Pinpoint the cell where the given text exists, returning its [X, Y] midpoint coordinate. 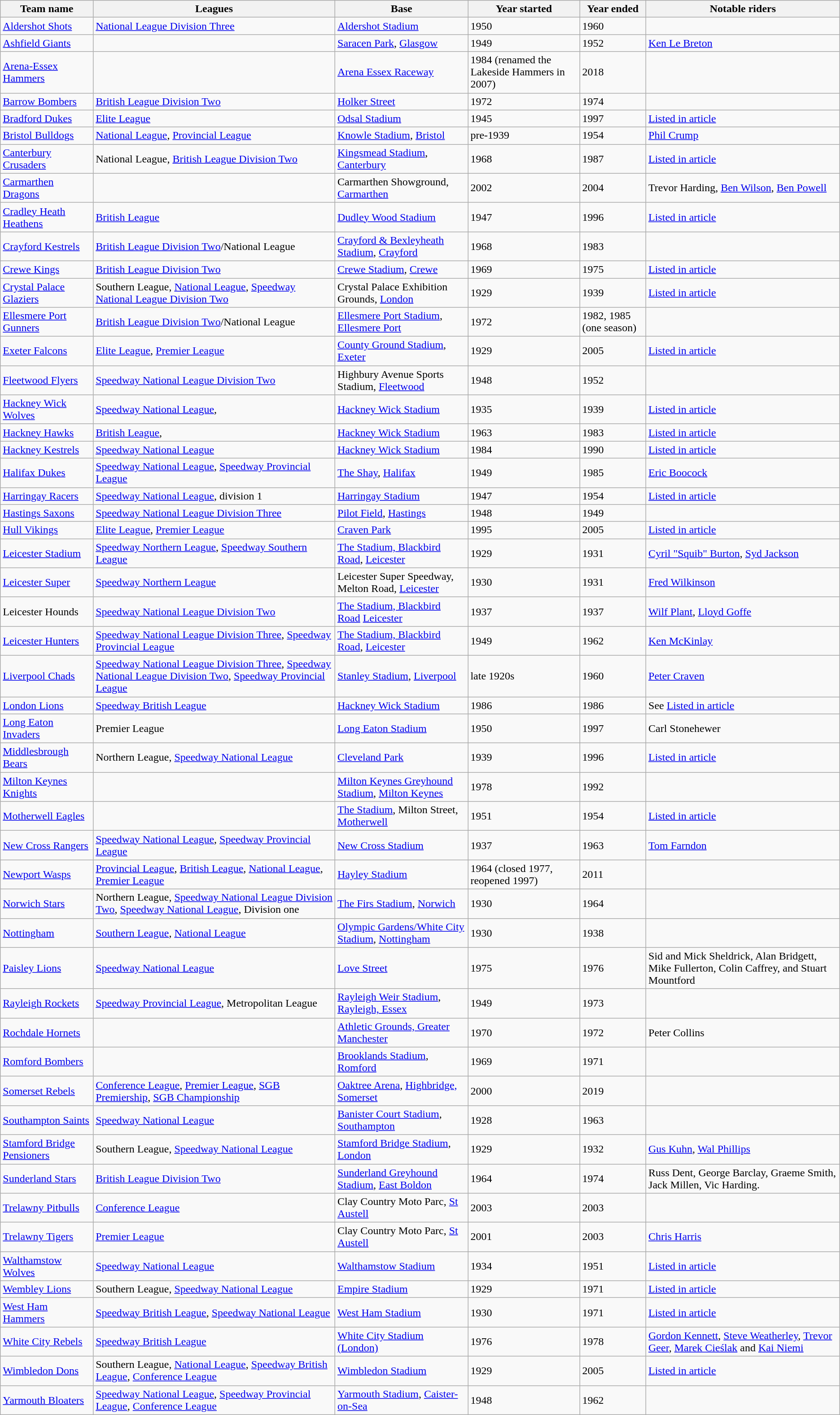
Speedway British League, Speedway National League [214, 1312]
Speedway National League Division Three, Speedway Provincial League [214, 641]
Leicester Hunters [47, 641]
Carmarthen Dragons [47, 188]
Rayleigh Rockets [47, 1003]
Peter Collins [743, 1032]
Speedway National League, [214, 409]
1985 [613, 473]
Empire Stadium [402, 1289]
Walthamstow Wolves [47, 1266]
Peter Craven [743, 676]
British League, [214, 433]
Gus Kuhn, Wal Phillips [743, 1149]
Crystal Palace Glaziers [47, 293]
1987 [613, 159]
1992 [613, 787]
1935 [524, 409]
1928 [524, 1120]
National League, Provincial League [214, 136]
Crayford & Bexleyheath Stadium, Crayford [402, 246]
Leicester Stadium [47, 553]
Hull Vikings [47, 530]
Southern League, National League, Speedway National League Division Two [214, 293]
Norwich Stars [47, 904]
2000 [524, 1091]
Long Eaton Stadium [402, 729]
Rochdale Hornets [47, 1032]
Holker Street [402, 101]
Phil Crump [743, 136]
New Cross Stadium [402, 845]
Harringay Racers [47, 496]
Fleetwood Flyers [47, 381]
late 1920s [524, 676]
National League Division Three [214, 26]
Ellesmere Port Gunners [47, 322]
Barrow Bombers [47, 101]
Provincial League, British League, National League, Premier League [214, 874]
The Stadium, Milton Street, Motherwell [402, 816]
Cyril "Squib" Burton, Syd Jackson [743, 553]
2011 [613, 874]
The Stadium, Blackbird Road Leicester [402, 611]
Ken McKinlay [743, 641]
Russ Dent, George Barclay, Graeme Smith, Jack Millen, Vic Harding. [743, 1178]
Stanley Stadium, Liverpool [402, 676]
Speedway Provincial League, Metropolitan League [214, 1003]
1984 (renamed the Lakeside Hammers in 2007) [524, 72]
Sunderland Greyhound Stadium, East Boldon [402, 1178]
Gordon Kennett, Steve Weatherley, Trevor Geer, Marek Cieślak and Kai Niemi [743, 1342]
Milton Keynes Knights [47, 787]
Trelawny Pitbulls [47, 1208]
1982, 1985 (one season) [613, 322]
Chris Harris [743, 1237]
Odsal Stadium [402, 118]
See Listed in article [743, 705]
Oaktree Arena, Highbridge, Somerset [402, 1091]
Crayford Kestrels [47, 246]
Fred Wilkinson [743, 583]
2018 [613, 72]
Bradford Dukes [47, 118]
Wilf Plant, Lloyd Goffe [743, 611]
1973 [613, 1003]
Base [402, 9]
1938 [613, 933]
Crewe Stadium, Crewe [402, 269]
Aldershot Shots [47, 26]
Cradley Heath Heathens [47, 217]
Hackney Hawks [47, 433]
2019 [613, 1091]
Crystal Palace Exhibition Grounds, London [402, 293]
Hackney Kestrels [47, 450]
Speedway National League, division 1 [214, 496]
Paisley Lions [47, 968]
Stamford Bridge Stadium, London [402, 1149]
Milton Keynes Greyhound Stadium, Milton Keynes [402, 787]
Long Eaton Invaders [47, 729]
Yarmouth Stadium, Caister-on-Sea [402, 1400]
Eric Boocock [743, 473]
Team name [47, 9]
Trelawny Tigers [47, 1237]
Carl Stonehewer [743, 729]
Northern League, Speedway National League Division Two, Speedway National League, Division one [214, 904]
Trevor Harding, Ben Wilson, Ben Powell [743, 188]
Conference League, Premier League, SGB Premiership, SGB Championship [214, 1091]
1964 (closed 1977, reopened 1997) [524, 874]
2001 [524, 1237]
2002 [524, 188]
Ashfield Giants [47, 43]
Brooklands Stadium, Romford [402, 1062]
Wimbledon Stadium [402, 1371]
Olympic Gardens/White City Stadium, Nottingham [402, 933]
Romford Bombers [47, 1062]
Speedway National League Division Three, Speedway National League Division Two, Speedway Provincial League [214, 676]
Leicester Super Speedway, Melton Road, Leicester [402, 583]
Yarmouth Bloaters [47, 1400]
Sid and Mick Sheldrick, Alan Bridgett, Mike Fullerton, Colin Caffrey, and Stuart Mountford [743, 968]
pre-1939 [524, 136]
Arena-Essex Hammers [47, 72]
1970 [524, 1032]
Newport Wasps [47, 874]
Liverpool Chads [47, 676]
Southampton Saints [47, 1120]
White City Rebels [47, 1342]
Pilot Field, Hastings [402, 513]
Crewe Kings [47, 269]
Stamford Bridge Pensioners [47, 1149]
White City Stadium (London) [402, 1342]
2004 [613, 188]
Harringay Stadium [402, 496]
Conference League [214, 1208]
County Ground Stadium, Exeter [402, 351]
Year started [524, 9]
Hayley Stadium [402, 874]
Ellesmere Port Stadium, Ellesmere Port [402, 322]
Halifax Dukes [47, 473]
Bristol Bulldogs [47, 136]
Leicester Hounds [47, 611]
Carmarthen Showground, Carmarthen [402, 188]
Rayleigh Weir Stadium, Rayleigh, Essex [402, 1003]
London Lions [47, 705]
British League [214, 217]
Saracen Park, Glasgow [402, 43]
Middlesbrough Bears [47, 758]
New Cross Rangers [47, 845]
1934 [524, 1266]
1990 [613, 450]
Sunderland Stars [47, 1178]
Somerset Rebels [47, 1091]
Leicester Super [47, 583]
Craven Park [402, 530]
Wembley Lions [47, 1289]
Motherwell Eagles [47, 816]
Highbury Avenue Sports Stadium, Fleetwood [402, 381]
Cleveland Park [402, 758]
Love Street [402, 968]
Elite League [214, 118]
Aldershot Stadium [402, 26]
Athletic Grounds, Greater Manchester [402, 1032]
Southern League, National League [214, 933]
1995 [524, 530]
Speedway Northern League [214, 583]
Knowle Stadium, Bristol [402, 136]
Hastings Saxons [47, 513]
Speedway National League Division Three [214, 513]
1945 [524, 118]
Walthamstow Stadium [402, 1266]
Northern League, Speedway National League [214, 758]
Speedway Northern League, Speedway Southern League [214, 553]
National League, British League Division Two [214, 159]
Hackney Wick Wolves [47, 409]
Kingsmead Stadium, Canterbury [402, 159]
Year ended [613, 9]
Southern League, National League, Speedway British League, Conference League [214, 1371]
West Ham Stadium [402, 1312]
1932 [613, 1149]
The Firs Stadium, Norwich [402, 904]
Tom Farndon [743, 845]
Canterbury Crusaders [47, 159]
Banister Court Stadium, Southampton [402, 1120]
Notable riders [743, 9]
Arena Essex Raceway [402, 72]
The Shay, Halifax [402, 473]
West Ham Hammers [47, 1312]
Dudley Wood Stadium [402, 217]
Speedway National League, Speedway Provincial League, Conference League [214, 1400]
Ken Le Breton [743, 43]
Nottingham [47, 933]
Leagues [214, 9]
Wimbledon Dons [47, 1371]
Exeter Falcons [47, 351]
1984 [524, 450]
